Output the [X, Y] coordinate of the center of the cell containing the given text.  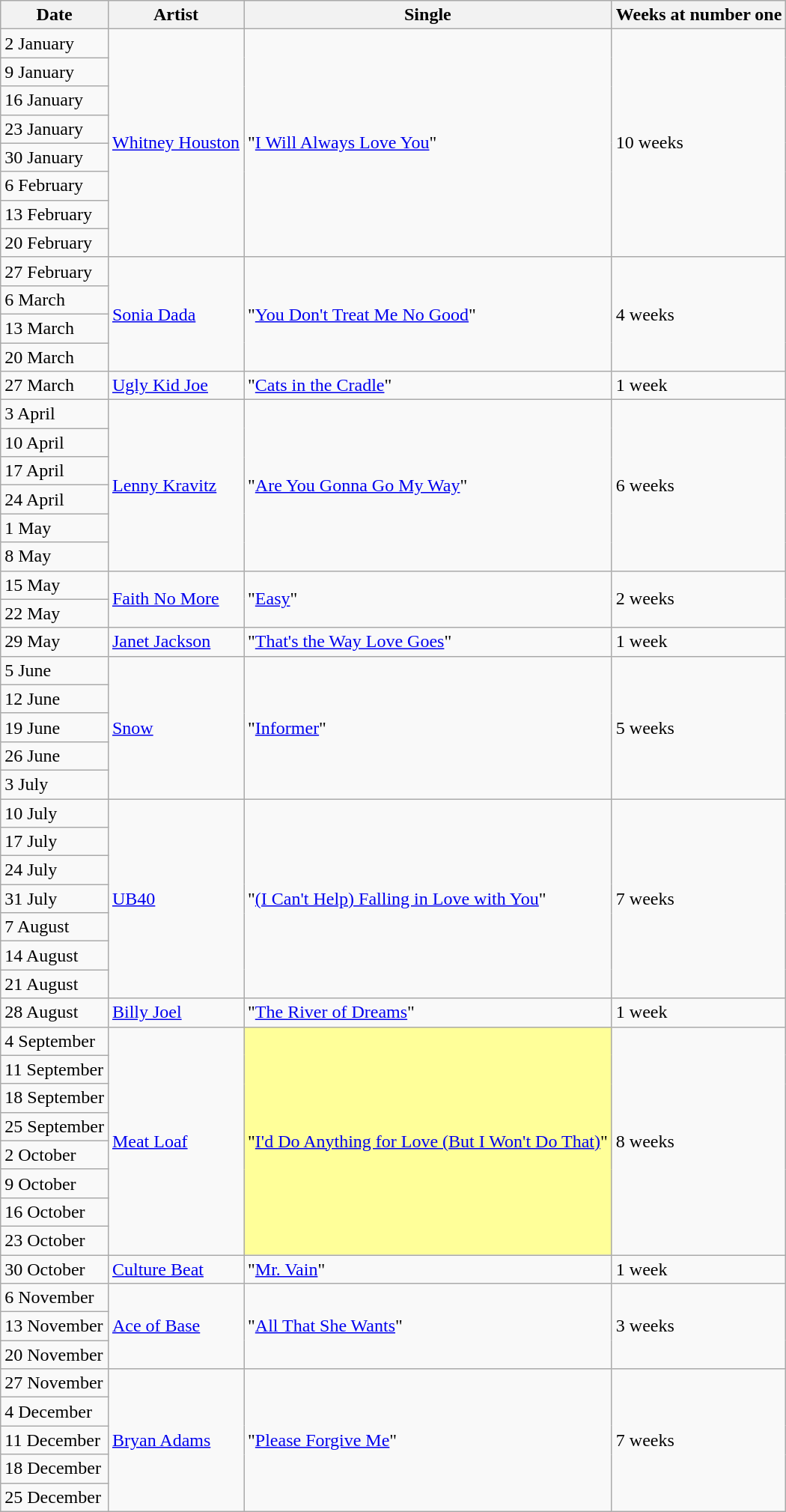
"Easy" [428, 599]
6 November [55, 1298]
8 May [55, 556]
"Mr. Vain" [428, 1269]
Ugly Kid Joe [175, 386]
30 January [55, 157]
26 June [55, 756]
14 August [55, 956]
12 June [55, 699]
23 October [55, 1240]
3 April [55, 414]
3 weeks [699, 1326]
6 weeks [699, 485]
11 September [55, 1069]
Snow [175, 727]
9 October [55, 1183]
Culture Beat [175, 1269]
Weeks at number one [699, 15]
"Are You Gonna Go My Way" [428, 485]
17 July [55, 842]
22 May [55, 613]
20 November [55, 1355]
Janet Jackson [175, 642]
UB40 [175, 898]
Bryan Adams [175, 1440]
16 October [55, 1212]
"Please Forgive Me" [428, 1440]
Single [428, 15]
4 September [55, 1041]
30 October [55, 1269]
23 January [55, 129]
2 January [55, 43]
25 December [55, 1497]
5 weeks [699, 727]
1 May [55, 528]
20 March [55, 357]
6 March [55, 300]
4 December [55, 1412]
Billy Joel [175, 1012]
8 weeks [699, 1141]
Lenny Kravitz [175, 485]
10 July [55, 813]
"That's the Way Love Goes" [428, 642]
27 March [55, 386]
10 weeks [699, 143]
18 December [55, 1469]
"I'd Do Anything for Love (But I Won't Do That)" [428, 1141]
11 December [55, 1440]
2 October [55, 1155]
"I Will Always Love You" [428, 143]
"Informer" [428, 727]
10 April [55, 443]
Faith No More [175, 599]
"You Don't Treat Me No Good" [428, 314]
13 February [55, 214]
3 July [55, 784]
31 July [55, 899]
"All That She Wants" [428, 1326]
5 June [55, 670]
6 February [55, 186]
24 July [55, 870]
19 June [55, 727]
16 January [55, 100]
Whitney Houston [175, 143]
13 November [55, 1326]
Sonia Dada [175, 314]
7 August [55, 927]
20 February [55, 243]
Date [55, 15]
Artist [175, 15]
4 weeks [699, 314]
24 April [55, 500]
Meat Loaf [175, 1141]
"(I Can't Help) Falling in Love with You" [428, 898]
2 weeks [699, 599]
Ace of Base [175, 1326]
"Cats in the Cradle" [428, 386]
15 May [55, 585]
21 August [55, 984]
17 April [55, 471]
13 March [55, 328]
18 September [55, 1098]
27 November [55, 1383]
25 September [55, 1126]
28 August [55, 1012]
9 January [55, 72]
29 May [55, 642]
27 February [55, 271]
"The River of Dreams" [428, 1012]
